Pinpoint the cell where the given text exists, returning its (x, y) midpoint coordinate. 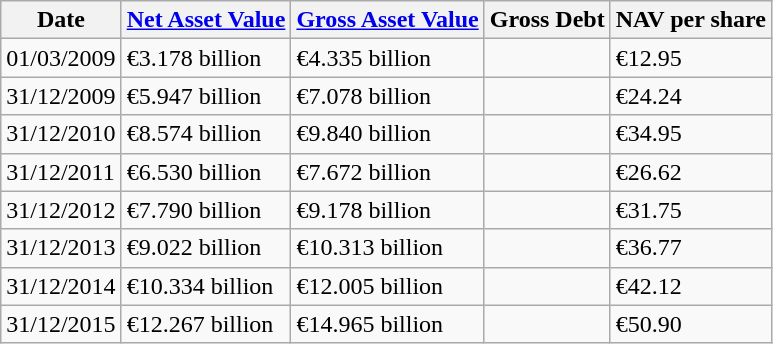
€7.672 billion (388, 172)
31/12/2013 (61, 248)
Gross Asset Value (388, 20)
€36.77 (690, 248)
€9.840 billion (388, 134)
€9.178 billion (388, 210)
31/12/2010 (61, 134)
€6.530 billion (206, 172)
€24.24 (690, 96)
31/12/2009 (61, 96)
€34.95 (690, 134)
€4.335 billion (388, 58)
NAV per share (690, 20)
31/12/2014 (61, 286)
31/12/2015 (61, 324)
€7.790 billion (206, 210)
Net Asset Value (206, 20)
31/12/2012 (61, 210)
€26.62 (690, 172)
€42.12 (690, 286)
€12.005 billion (388, 286)
€9.022 billion (206, 248)
€8.574 billion (206, 134)
€14.965 billion (388, 324)
€12.95 (690, 58)
€7.078 billion (388, 96)
Gross Debt (547, 20)
€50.90 (690, 324)
€10.313 billion (388, 248)
€3.178 billion (206, 58)
Date (61, 20)
€5.947 billion (206, 96)
€31.75 (690, 210)
€10.334 billion (206, 286)
31/12/2011 (61, 172)
€12.267 billion (206, 324)
01/03/2009 (61, 58)
